Detect which cell encompasses the target text, then output its (X, Y) center coordinate. 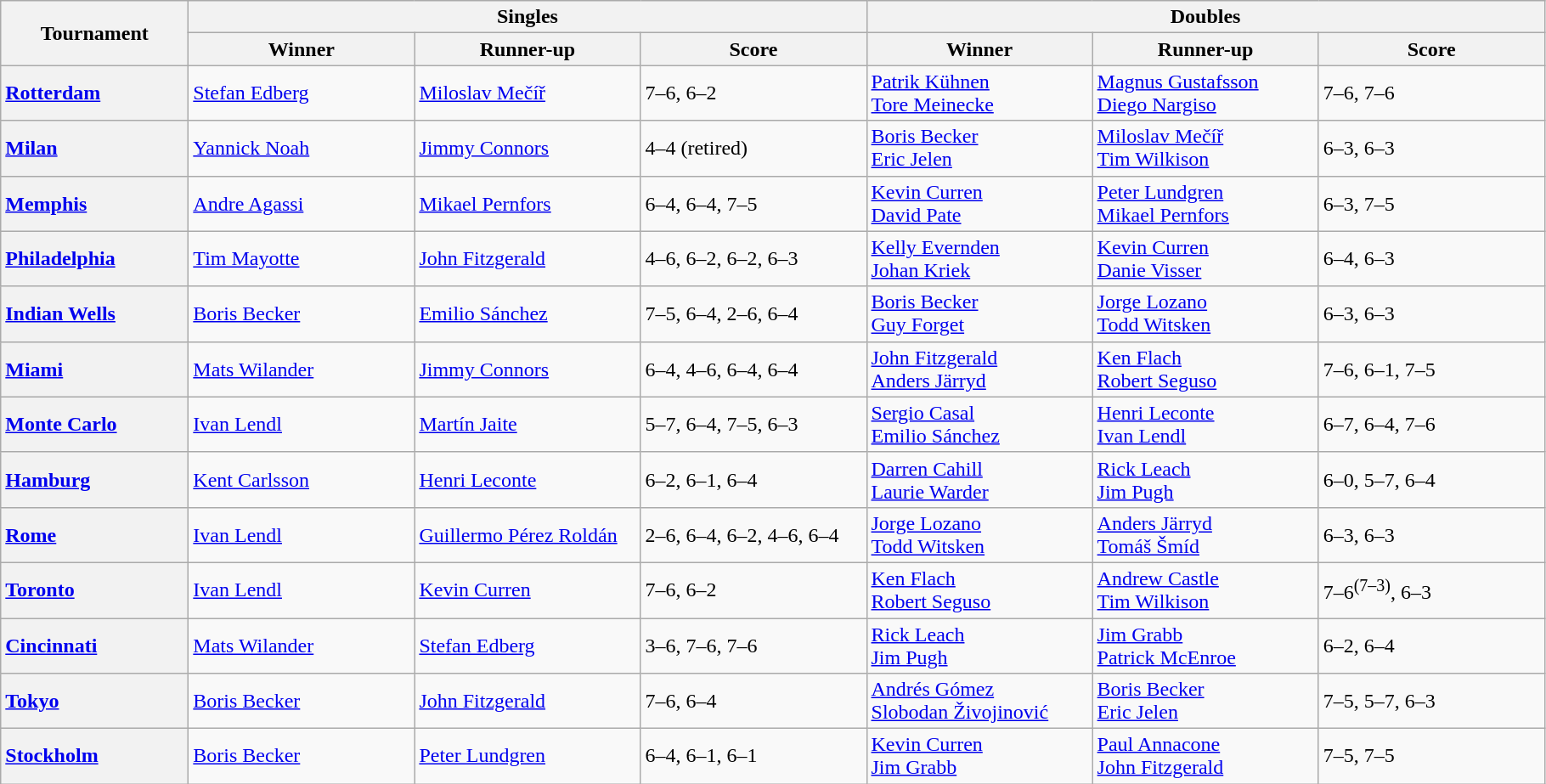
7–6(7–3), 6–3 (1431, 589)
Sergio Casal Emilio Sánchez (979, 425)
Monte Carlo (95, 425)
Kent Carlsson (302, 479)
Emilio Sánchez (528, 314)
6–0, 5–7, 6–4 (1431, 479)
Peter Lundgren (528, 756)
Rome (95, 535)
Guillermo Pérez Roldán (528, 535)
7–6, 7–6 (1431, 93)
3–6, 7–6, 7–6 (753, 646)
John Fitzgerald Anders Järryd (979, 369)
Andrew Castle Tim Wilkison (1205, 589)
6–4, 4–6, 6–4, 6–4 (753, 369)
Andre Agassi (302, 204)
Tokyo (95, 702)
2–6, 6–4, 6–2, 4–6, 6–4 (753, 535)
Boris Becker Guy Forget (979, 314)
Kevin Curren Danie Visser (1205, 258)
Henri Leconte (528, 479)
Memphis (95, 204)
Magnus Gustafsson Diego Nargiso (1205, 93)
6–2, 6–4 (1431, 646)
Kevin Curren David Pate (979, 204)
Kelly Evernden Johan Kriek (979, 258)
7–5, 7–5 (1431, 756)
Toronto (95, 589)
7–5, 5–7, 6–3 (1431, 702)
Andrés Gómez Slobodan Živojinović (979, 702)
4–4 (retired) (753, 148)
Kevin Curren (528, 589)
Kevin Curren Jim Grabb (979, 756)
Miloslav Mečíř Tim Wilkison (1205, 148)
Philadelphia (95, 258)
4–6, 6–2, 6–2, 6–3 (753, 258)
Milan (95, 148)
Hamburg (95, 479)
6–4, 6–4, 7–5 (753, 204)
Indian Wells (95, 314)
Henri Leconte Ivan Lendl (1205, 425)
Yannick Noah (302, 148)
Anders Järryd Tomáš Šmíd (1205, 535)
Doubles (1205, 17)
Stockholm (95, 756)
Martín Jaite (528, 425)
Darren Cahill Laurie Warder (979, 479)
Tim Mayotte (302, 258)
Singles (528, 17)
Rotterdam (95, 93)
6–3, 7–5 (1431, 204)
5–7, 6–4, 7–5, 6–3 (753, 425)
Cincinnati (95, 646)
Miloslav Mečíř (528, 93)
Jim Grabb Patrick McEnroe (1205, 646)
Miami (95, 369)
Mikael Pernfors (528, 204)
Paul Annacone John Fitzgerald (1205, 756)
7–6, 6–1, 7–5 (1431, 369)
7–5, 6–4, 2–6, 6–4 (753, 314)
Patrik Kühnen Tore Meinecke (979, 93)
Peter Lundgren Mikael Pernfors (1205, 204)
7–6, 6–4 (753, 702)
6–7, 6–4, 7–6 (1431, 425)
6–2, 6–1, 6–4 (753, 479)
6–4, 6–3 (1431, 258)
6–4, 6–1, 6–1 (753, 756)
Tournament (95, 33)
